Scan for the cell matching the given text and deliver its (x, y) coordinate at center. 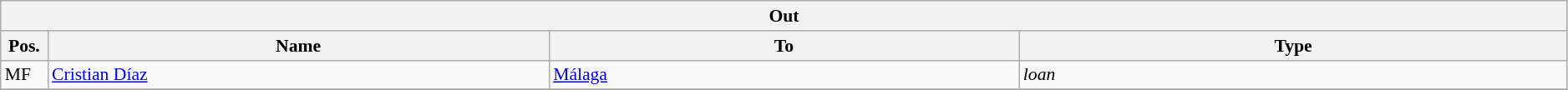
Out (784, 16)
Name (298, 46)
Type (1293, 46)
loan (1293, 75)
Cristian Díaz (298, 75)
Pos. (24, 46)
MF (24, 75)
Málaga (784, 75)
To (784, 46)
